Return the (X, Y) coordinate for the center point of the cell that contains the specified text.  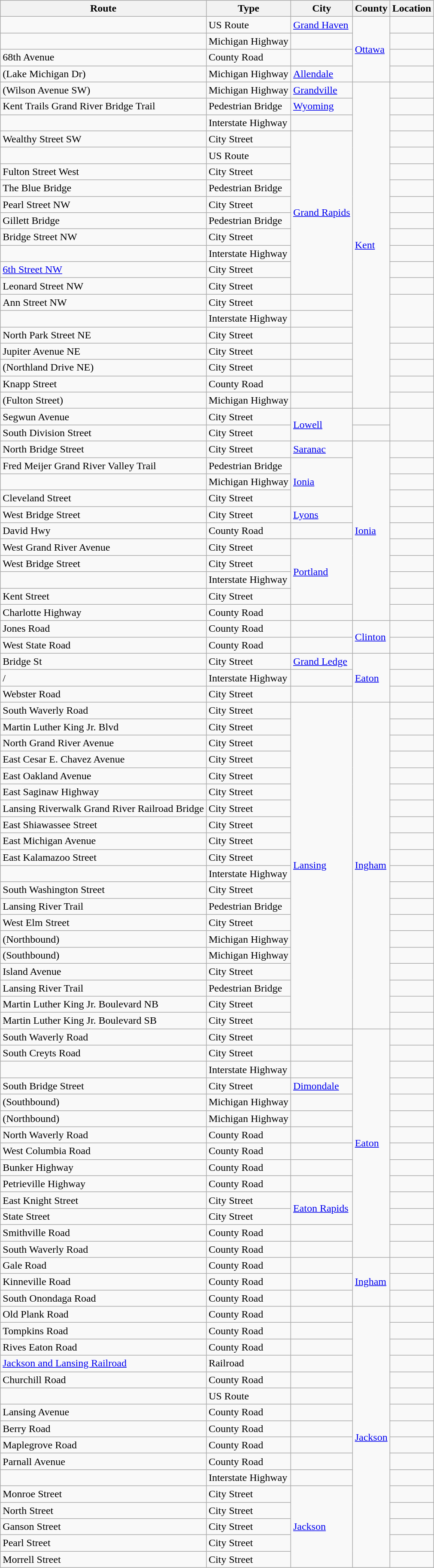
South Onondaga Road (103, 1298)
Eaton Rapids (322, 1208)
North Park Street NE (103, 335)
The Blue Bridge (103, 188)
East Cesar E. Chavez Avenue (103, 760)
(Fulton Street) (103, 400)
Lowell (322, 425)
West Elm Street (103, 923)
Fred Meijer Grand River Valley Trail (103, 465)
Petrieville Highway (103, 1184)
Lansing (322, 865)
Grand Rapids (322, 213)
South Washington Street (103, 890)
West State Road (103, 645)
Kinneville Road (103, 1282)
North Bridge Street (103, 449)
Location (412, 9)
(Lake Michigan Dr) (103, 74)
Parnall Avenue (103, 1461)
East Oakland Avenue (103, 776)
Smithville Road (103, 1233)
Grandville (322, 90)
Tompkins Road (103, 1331)
Island Avenue (103, 971)
Berry Road (103, 1429)
Clinton (371, 637)
Leonard Street NW (103, 286)
Saranac (322, 449)
North Street (103, 1510)
68th Avenue (103, 57)
Martin Luther King Jr. Blvd (103, 727)
East Kalamazoo Street (103, 857)
Route (103, 9)
6th Street NW (103, 270)
West Columbia Road (103, 1151)
Segwun Avenue (103, 416)
Lyons (322, 515)
Old Plank Road (103, 1315)
Webster Road (103, 694)
Bridge Street NW (103, 237)
Martin Luther King Jr. Boulevard SB (103, 1021)
Dimondale (322, 1086)
Gale Road (103, 1266)
Cleveland Street (103, 498)
Grand Haven (322, 25)
Wyoming (322, 106)
Allendale (322, 74)
Pearl Street NW (103, 205)
Pearl Street (103, 1543)
County (371, 9)
Ganson Street (103, 1527)
Knapp Street (103, 384)
Lansing Avenue (103, 1412)
East Knight Street (103, 1200)
Railroad (248, 1363)
North Waverly Road (103, 1135)
Grand Ledge (322, 661)
Bridge St (103, 661)
Churchill Road (103, 1380)
Martin Luther King Jr. Boulevard NB (103, 1004)
Kent Trails Grand River Bridge Trail (103, 106)
East Saginaw Highway (103, 792)
City (322, 9)
Ann Street NW (103, 302)
Type (248, 9)
Jackson and Lansing Railroad (103, 1363)
Maplegrove Road (103, 1445)
David Hwy (103, 531)
Jupiter Avenue NE (103, 351)
Gillett Bridge (103, 221)
Lansing Riverwalk Grand River Railroad Bridge (103, 808)
South Division Street (103, 433)
Bunker Highway (103, 1167)
South Creyts Road (103, 1053)
/ (103, 678)
Kent Street (103, 596)
Morrell Street (103, 1559)
Kent (371, 245)
Rives Eaton Road (103, 1347)
(Northland Drive NE) (103, 368)
(Wilson Avenue SW) (103, 90)
Ottawa (371, 49)
Portland (322, 572)
Jones Road (103, 629)
State Street (103, 1216)
South Bridge Street (103, 1086)
Wealthy Street SW (103, 139)
East Shiawassee Street (103, 825)
Charlotte Highway (103, 612)
East Michigan Avenue (103, 841)
North Grand River Avenue (103, 743)
West Grand River Avenue (103, 547)
Fulton Street West (103, 172)
Monroe Street (103, 1494)
